Provide the (x, y) coordinate of the cell's center where the given text is located.  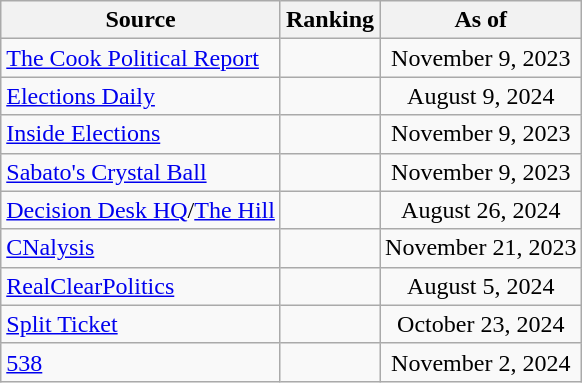
Inside Elections (141, 134)
Elections Daily (141, 96)
November 2, 2024 (481, 362)
The Cook Political Report (141, 58)
August 26, 2024 (481, 210)
November 21, 2023 (481, 248)
Ranking (330, 20)
Decision Desk HQ/The Hill (141, 210)
Source (141, 20)
August 5, 2024 (481, 286)
As of (481, 20)
Sabato's Crystal Ball (141, 172)
August 9, 2024 (481, 96)
CNalysis (141, 248)
October 23, 2024 (481, 324)
538 (141, 362)
Split Ticket (141, 324)
RealClearPolitics (141, 286)
